Pinpoint the cell where the given text exists, returning its (x, y) midpoint coordinate. 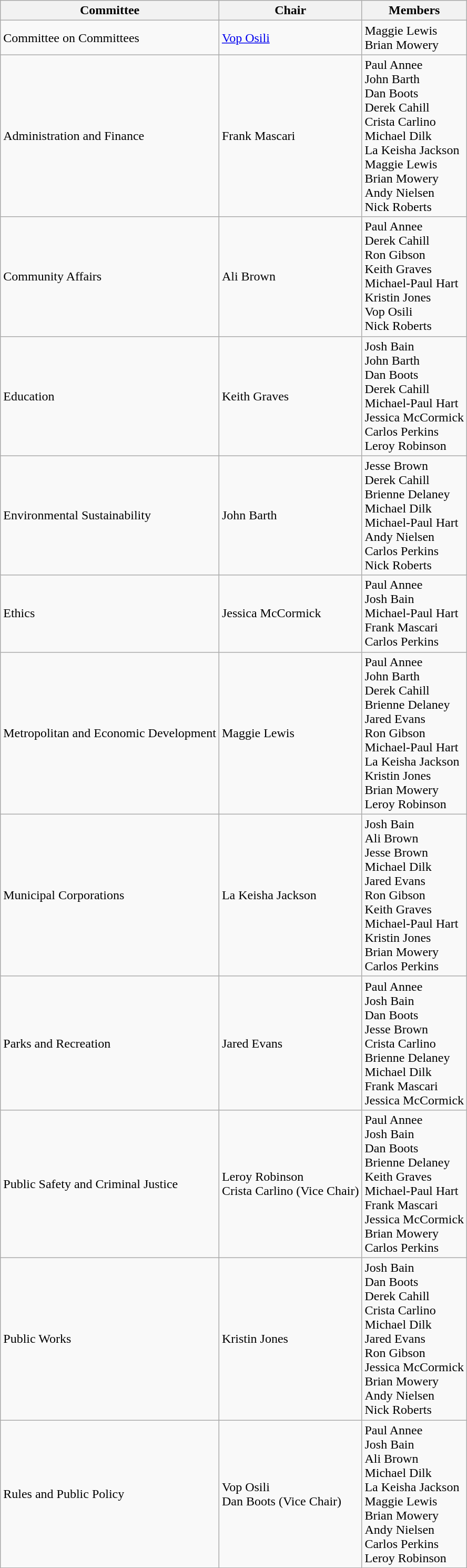
Education (110, 396)
John Barth (290, 516)
Kristin Jones (290, 1339)
Metropolitan and Economic Development (110, 733)
Jessica McCormick (290, 614)
Parks and Recreation (110, 1043)
Maggie LewisBrian Mowery (414, 38)
Keith Graves (290, 396)
Municipal Corporations (110, 895)
Jared Evans (290, 1043)
Leroy Robinson Crista Carlino (Vice Chair) (290, 1184)
Josh BainAli BrownJesse BrownMichael DilkJared EvansRon GibsonKeith GravesMichael-Paul HartKristin JonesBrian MoweryCarlos Perkins (414, 895)
Paul AnneeJohn BarthDerek CahillBrienne DelaneyJared EvansRon GibsonMichael-Paul HartLa Keisha JacksonKristin JonesBrian MoweryLeroy Robinson (414, 733)
Josh BainJohn BarthDan BootsDerek CahillMichael-Paul HartJessica McCormickCarlos PerkinsLeroy Robinson (414, 396)
Public Works (110, 1339)
Committee (110, 11)
Paul AnneeDerek CahillRon GibsonKeith GravesMichael-Paul HartKristin JonesVop OsiliNick Roberts (414, 277)
Paul AnneeJosh BainDan BootsBrienne DelaneyKeith GravesMichael-Paul HartFrank MascariJessica McCormickBrian MoweryCarlos Perkins (414, 1184)
Public Safety and Criminal Justice (110, 1184)
Paul AnneeJosh BainMichael-Paul HartFrank MascariCarlos Perkins (414, 614)
Chair (290, 11)
Community Affairs (110, 277)
Administration and Finance (110, 136)
Committee on Committees (110, 38)
Maggie Lewis (290, 733)
Ali Brown (290, 277)
Paul AnneeJosh BainDan BootsJesse BrownCrista CarlinoBrienne DelaneyMichael DilkFrank MascariJessica McCormick (414, 1043)
Frank Mascari (290, 136)
Members (414, 11)
Paul AnneeJohn BarthDan BootsDerek CahillCrista CarlinoMichael DilkLa Keisha JacksonMaggie LewisBrian MoweryAndy NielsenNick Roberts (414, 136)
Vop Osili (290, 38)
Jesse BrownDerek CahillBrienne DelaneyMichael DilkMichael-Paul HartAndy NielsenCarlos PerkinsNick Roberts (414, 516)
Rules and Public Policy (110, 1493)
Ethics (110, 614)
Environmental Sustainability (110, 516)
Josh BainDan BootsDerek CahillCrista CarlinoMichael DilkJared EvansRon GibsonJessica McCormickBrian MoweryAndy NielsenNick Roberts (414, 1339)
Paul AnneeJosh BainAli BrownMichael DilkLa Keisha JacksonMaggie LewisBrian MoweryAndy NielsenCarlos PerkinsLeroy Robinson (414, 1493)
Vop OsiliDan Boots (Vice Chair) (290, 1493)
La Keisha Jackson (290, 895)
